Determine the [x, y] coordinate at the center of the cell enclosing the given text.  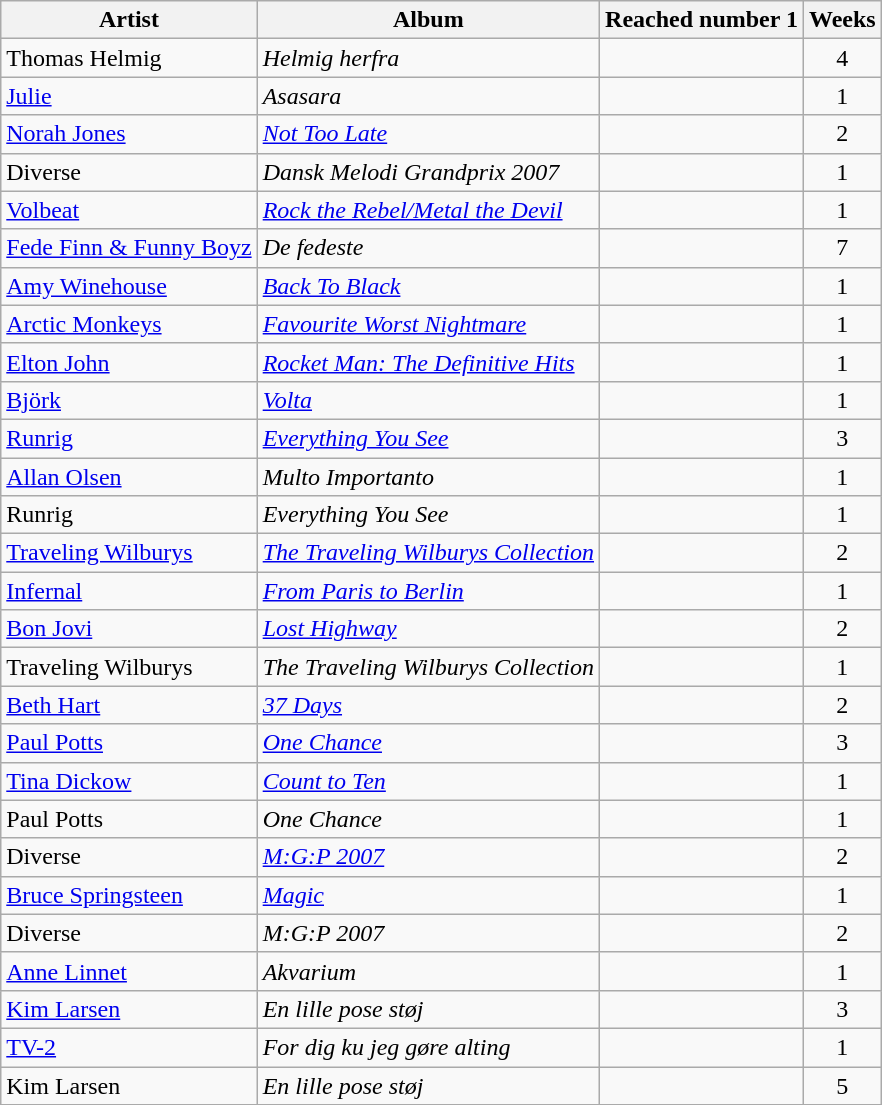
Not Too Late [428, 134]
Weeks [843, 20]
Amy Winehouse [129, 286]
Elton John [129, 362]
Rocket Man: The Definitive Hits [428, 362]
Multo Importanto [428, 477]
Volta [428, 400]
Arctic Monkeys [129, 324]
7 [843, 248]
Back To Black [428, 286]
Artist [129, 20]
Count to Ten [428, 781]
Julie [129, 96]
Favourite Worst Nightmare [428, 324]
Helmig herfra [428, 58]
5 [843, 1085]
Magic [428, 895]
Bruce Springsteen [129, 895]
Volbeat [129, 210]
Rock the Rebel/Metal the Devil [428, 210]
Björk [129, 400]
Beth Hart [129, 705]
TV-2 [129, 1047]
Thomas Helmig [129, 58]
For dig ku jeg gøre alting [428, 1047]
Infernal [129, 591]
Lost Highway [428, 629]
37 Days [428, 705]
Norah Jones [129, 134]
From Paris to Berlin [428, 591]
Allan Olsen [129, 477]
Album [428, 20]
Anne Linnet [129, 971]
De fedeste [428, 248]
Akvarium [428, 971]
Fede Finn & Funny Boyz [129, 248]
Reached number 1 [702, 20]
Dansk Melodi Grandprix 2007 [428, 172]
4 [843, 58]
Asasara [428, 96]
Bon Jovi [129, 629]
Tina Dickow [129, 781]
